Locate the cell with the specified text and output its (X, Y) center coordinate. 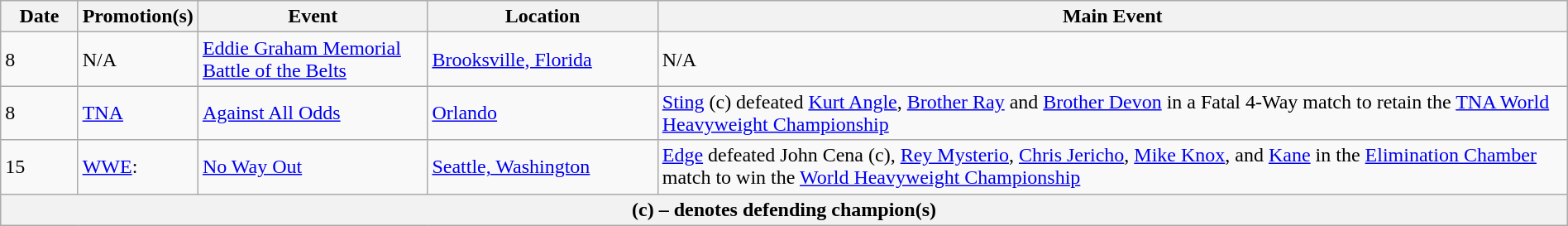
15 (40, 167)
Sting (c) defeated Kurt Angle, Brother Ray and Brother Devon in a Fatal 4-Way match to retain the TNA World Heavyweight Championship (1112, 113)
Against All Odds (313, 113)
Eddie Graham Memorial Battle of the Belts (313, 60)
(c) – denotes defending champion(s) (784, 209)
Promotion(s) (137, 17)
No Way Out (313, 167)
Brooksville, Florida (543, 60)
Location (543, 17)
WWE: (137, 167)
Main Event (1112, 17)
Orlando (543, 113)
Seattle, Washington (543, 167)
TNA (137, 113)
Event (313, 17)
Date (40, 17)
